Locate the cell with the specified text and output its [X, Y] center coordinate. 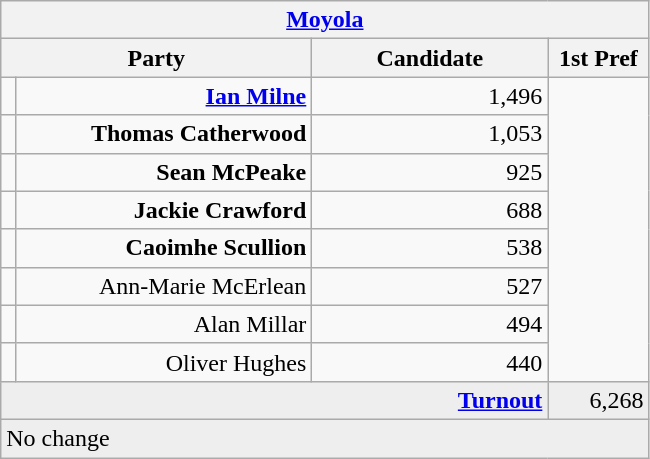
6,268 [598, 400]
Oliver Hughes [164, 362]
1st Pref [598, 58]
Turnout [274, 400]
No change [325, 438]
Ann-Marie McErlean [164, 286]
538 [430, 248]
Jackie Crawford [164, 210]
Moyola [325, 20]
Caoimhe Scullion [164, 248]
527 [430, 286]
Candidate [430, 58]
925 [430, 172]
1,053 [430, 134]
Sean McPeake [164, 172]
Alan Millar [164, 324]
494 [430, 324]
Party [156, 58]
440 [430, 362]
1,496 [430, 96]
688 [430, 210]
Thomas Catherwood [164, 134]
Ian Milne [164, 96]
